Capture the cell that displays the provided text and extract its (X, Y) central coordinate. 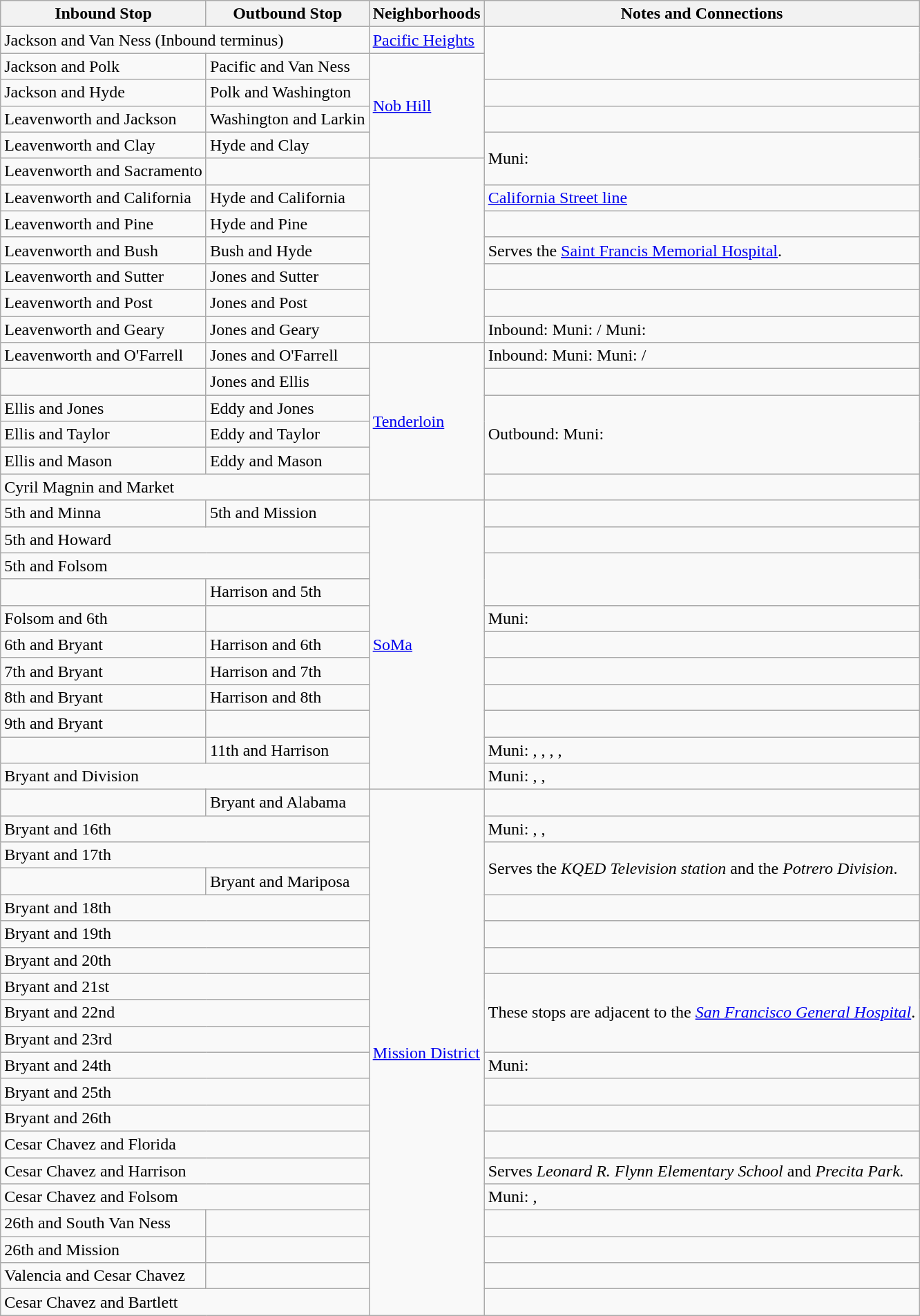
Leavenworth and Clay (104, 145)
Folsom and 6th (104, 618)
Valencia and Cesar Chavez (104, 1276)
Bryant and 22nd (185, 1013)
Neighborhoods (427, 14)
Notes and Connections (702, 14)
Bush and Hyde (287, 250)
Ellis and Jones (104, 408)
Polk and Washington (287, 93)
Bryant and 21st (185, 986)
Cyril Magnin and Market (185, 487)
Leavenworth and Pine (104, 224)
Hyde and Clay (287, 145)
These stops are adjacent to the San Francisco General Hospital. (702, 1013)
Pacific and Van Ness (287, 66)
Serves the KQED Television station and the Potrero Division. (702, 868)
Bryant and 18th (185, 908)
Harrison and 8th (287, 697)
Bryant and 24th (185, 1065)
Nob Hill (427, 106)
Jones and Sutter (287, 276)
Eddy and Jones (287, 408)
5th and Minna (104, 513)
Leavenworth and Post (104, 303)
Serves the Saint Francis Memorial Hospital. (702, 250)
Bryant and Mariposa (287, 881)
Eddy and Taylor (287, 435)
8th and Bryant (104, 697)
Inbound: Muni: / Muni: (702, 330)
Harrison and 5th (287, 592)
Jackson and Polk (104, 66)
Bryant and Division (185, 776)
Bryant and 20th (185, 960)
Washington and Larkin (287, 119)
Cesar Chavez and Bartlett (185, 1302)
5th and Howard (185, 540)
6th and Bryant (104, 645)
Jones and Post (287, 303)
California Street line (702, 198)
Leavenworth and Sutter (104, 276)
Hyde and Pine (287, 224)
Cesar Chavez and Florida (185, 1144)
Leavenworth and O'Farrell (104, 356)
Cesar Chavez and Folsom (185, 1197)
Ellis and Mason (104, 461)
Jones and O'Farrell (287, 356)
Bryant and 16th (185, 829)
Harrison and 7th (287, 671)
Bryant and 25th (185, 1091)
Leavenworth and California (104, 198)
Jackson and Van Ness (Inbound terminus) (185, 40)
Leavenworth and Jackson (104, 119)
Jones and Geary (287, 330)
Pacific Heights (427, 40)
9th and Bryant (104, 723)
Cesar Chavez and Harrison (185, 1171)
Bryant and 26th (185, 1118)
Bryant and Alabama (287, 803)
Bryant and 23rd (185, 1039)
Bryant and 19th (185, 934)
Hyde and California (287, 198)
Mission District (427, 1053)
Muni: , , , , (702, 750)
Leavenworth and Geary (104, 330)
5th and Mission (287, 513)
Harrison and 6th (287, 645)
SoMa (427, 645)
Inbound Stop (104, 14)
Bryant and 17th (185, 855)
Tenderloin (427, 421)
Leavenworth and Bush (104, 250)
Outbound: Muni: (702, 435)
26th and Mission (104, 1250)
Serves Leonard R. Flynn Elementary School and Precita Park. (702, 1171)
Muni: , (702, 1197)
5th and Folsom (185, 566)
26th and South Van Ness (104, 1223)
Ellis and Taylor (104, 435)
Eddy and Mason (287, 461)
Jackson and Hyde (104, 93)
11th and Harrison (287, 750)
7th and Bryant (104, 671)
Jones and Ellis (287, 382)
Inbound: Muni: Muni: / (702, 356)
Outbound Stop (287, 14)
Leavenworth and Sacramento (104, 171)
